Return [x, y] of the center of cell containing provided text 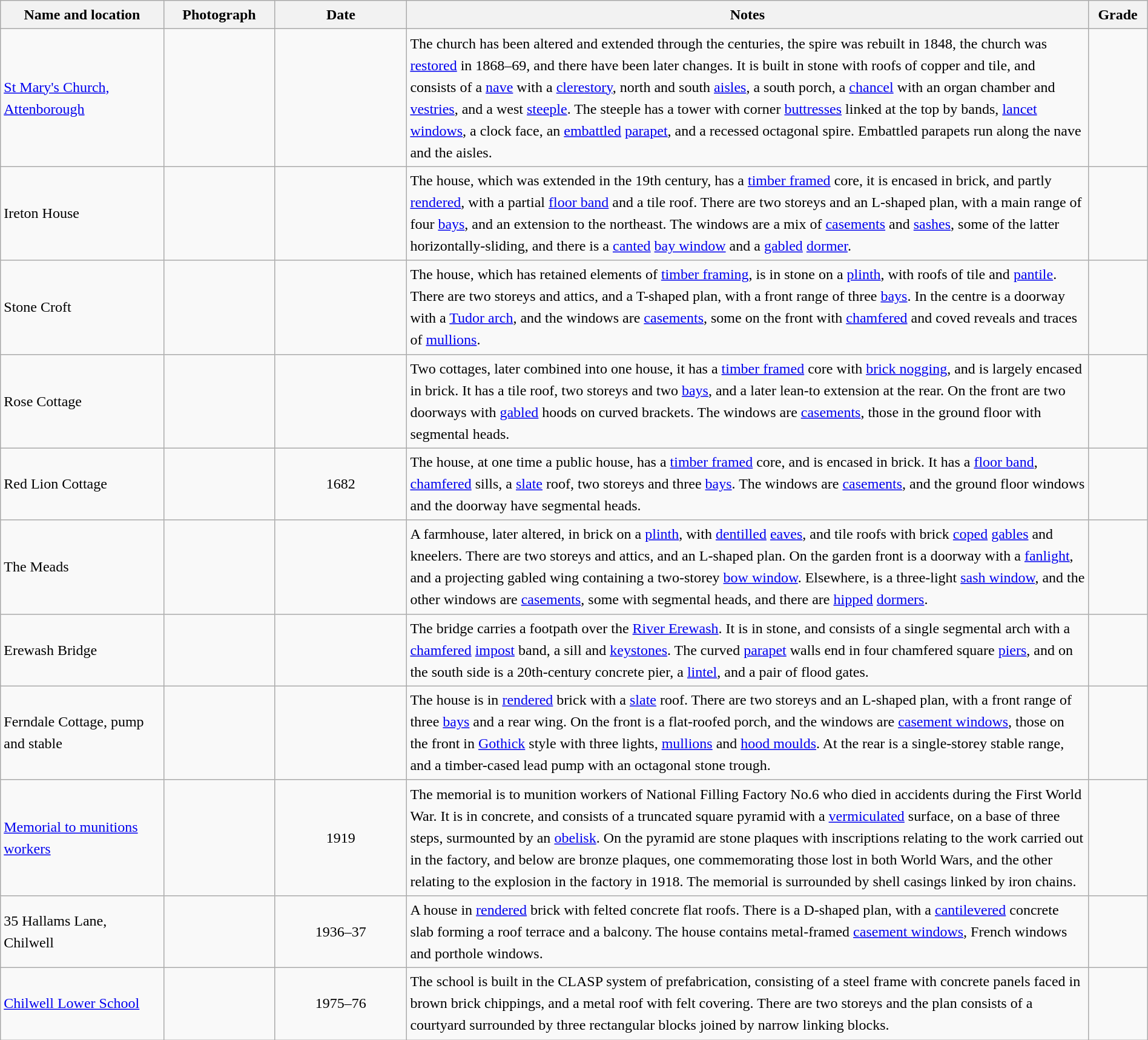
The Meads [82, 567]
Ireton House [82, 213]
Ferndale Cottage, pump and stable [82, 732]
Rose Cottage [82, 401]
Chilwell Lower School [82, 1004]
1936–37 [341, 931]
Notes [747, 15]
Photograph [219, 15]
Red Lion Cottage [82, 484]
Memorial to munitions workers [82, 838]
1682 [341, 484]
35 Hallams Lane, Chilwell [82, 931]
Date [341, 15]
St Mary's Church, Attenborough [82, 98]
Grade [1118, 15]
1919 [341, 838]
1975–76 [341, 1004]
Name and location [82, 15]
Stone Croft [82, 308]
Erewash Bridge [82, 650]
